Detect which cell encompasses the target text, then output its (x, y) center coordinate. 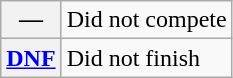
— (31, 20)
Did not finish (146, 58)
DNF (31, 58)
Did not compete (146, 20)
